Return the [X, Y] coordinate for the center point of the cell that contains the specified text.  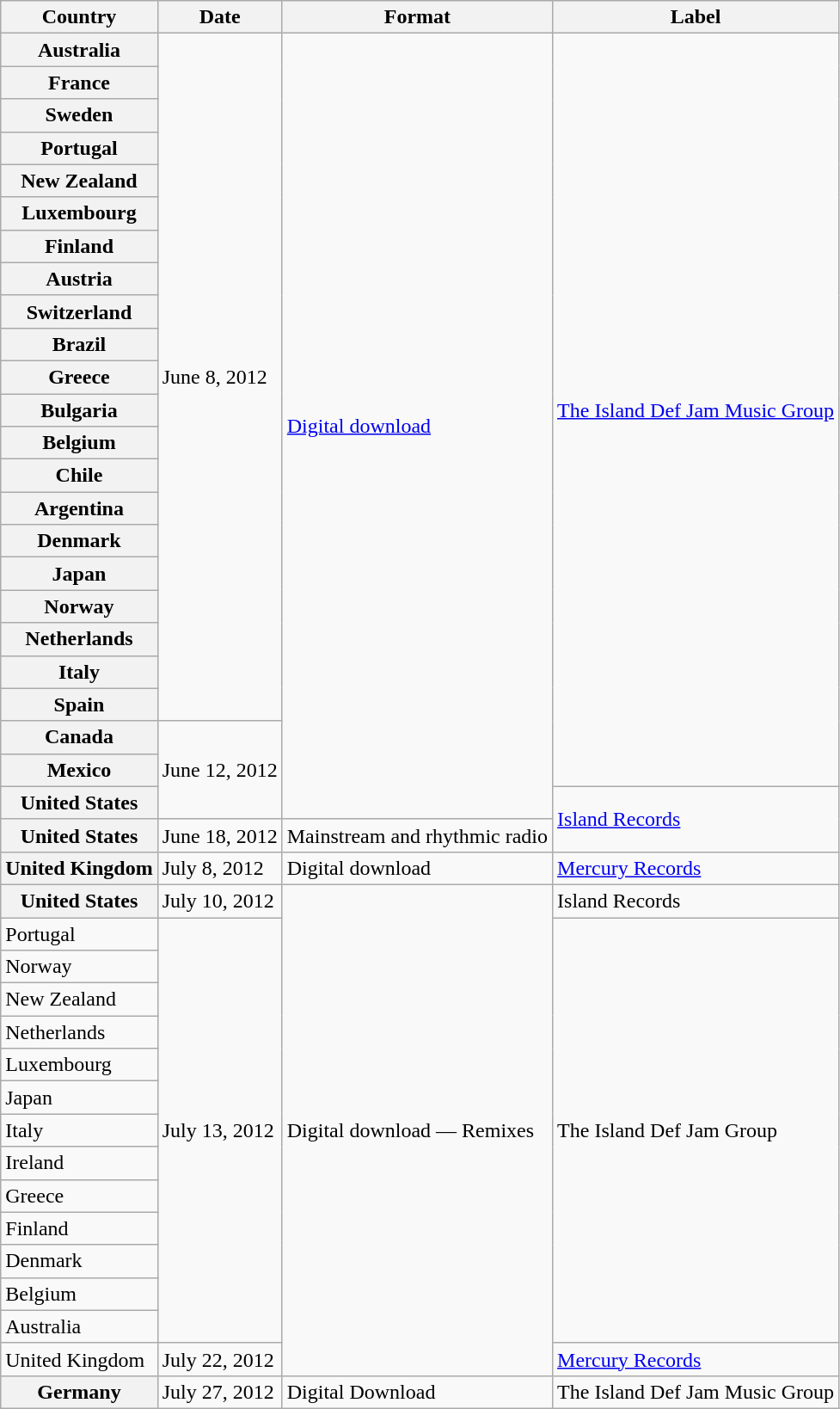
Mexico [79, 770]
Country [79, 17]
Format [417, 17]
Digital download — Remixes [417, 1130]
June 8, 2012 [220, 377]
June 18, 2012 [220, 835]
Digital Download [417, 1392]
Brazil [79, 344]
July 10, 2012 [220, 901]
July 27, 2012 [220, 1392]
Germany [79, 1392]
Ireland [79, 1163]
Label [696, 17]
Bulgaria [79, 410]
The Island Def Jam Group [696, 1130]
Canada [79, 737]
Argentina [79, 508]
June 12, 2012 [220, 770]
July 13, 2012 [220, 1130]
Mainstream and rhythmic radio [417, 835]
Sweden [79, 115]
July 8, 2012 [220, 868]
July 22, 2012 [220, 1359]
Austria [79, 279]
Switzerland [79, 311]
France [79, 83]
Chile [79, 476]
Date [220, 17]
Spain [79, 704]
